Output the [x, y] coordinate of the center of the cell containing the given text.  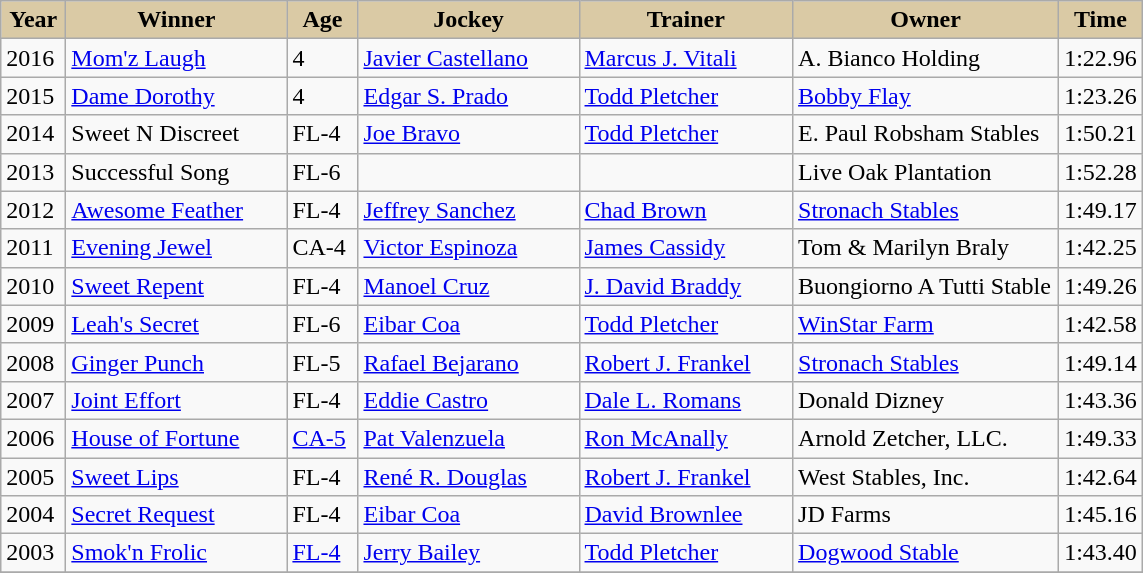
Dale L. Romans [686, 400]
2005 [34, 477]
WinStar Farm [926, 324]
Evening Jewel [176, 248]
Joe Bravo [468, 134]
2016 [34, 58]
Arnold Zetcher, LLC. [926, 438]
Javier Castellano [468, 58]
2003 [34, 553]
1:49.14 [1101, 362]
James Cassidy [686, 248]
2008 [34, 362]
Manoel Cruz [468, 286]
1:42.25 [1101, 248]
J. David Braddy [686, 286]
Marcus J. Vitali [686, 58]
Victor Espinoza [468, 248]
1:22.96 [1101, 58]
Age [322, 20]
CA-4 [322, 248]
Owner [926, 20]
René R. Douglas [468, 477]
2014 [34, 134]
Jerry Bailey [468, 553]
2012 [34, 210]
Donald Dizney [926, 400]
Dogwood Stable [926, 553]
Rafael Bejarano [468, 362]
Ron McAnally [686, 438]
Sweet Lips [176, 477]
Leah's Secret [176, 324]
A. Bianco Holding [926, 58]
Joint Effort [176, 400]
CA-5 [322, 438]
FL-5 [322, 362]
2004 [34, 515]
2009 [34, 324]
1:42.58 [1101, 324]
Tom & Marilyn Braly [926, 248]
1:43.40 [1101, 553]
Time [1101, 20]
Edgar S. Prado [468, 96]
Sweet Repent [176, 286]
1:43.36 [1101, 400]
2006 [34, 438]
2007 [34, 400]
House of Fortune [176, 438]
1:49.26 [1101, 286]
Bobby Flay [926, 96]
1:42.64 [1101, 477]
Dame Dorothy [176, 96]
David Brownlee [686, 515]
Buongiorno A Tutti Stable [926, 286]
1:45.16 [1101, 515]
Sweet N Discreet [176, 134]
Chad Brown [686, 210]
Eddie Castro [468, 400]
2011 [34, 248]
1:49.17 [1101, 210]
1:50.21 [1101, 134]
1:52.28 [1101, 172]
Year [34, 20]
2015 [34, 96]
1:49.33 [1101, 438]
2013 [34, 172]
West Stables, Inc. [926, 477]
JD Farms [926, 515]
Winner [176, 20]
E. Paul Robsham Stables [926, 134]
Pat Valenzuela [468, 438]
2010 [34, 286]
Trainer [686, 20]
1:23.26 [1101, 96]
Awesome Feather [176, 210]
Live Oak Plantation [926, 172]
Mom'z Laugh [176, 58]
Secret Request [176, 515]
Successful Song [176, 172]
Jockey [468, 20]
Smok'n Frolic [176, 553]
Jeffrey Sanchez [468, 210]
Ginger Punch [176, 362]
